Identify which cell holds the provided text, then report its (x, y) central coordinate. 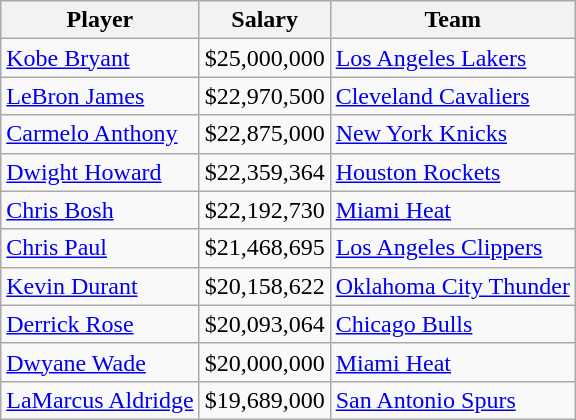
Houston Rockets (452, 172)
Dwight Howard (100, 172)
New York Knicks (452, 134)
$22,875,000 (264, 134)
Player (100, 20)
San Antonio Spurs (452, 400)
Los Angeles Lakers (452, 58)
Chicago Bulls (452, 324)
$19,689,000 (264, 400)
Los Angeles Clippers (452, 248)
Kevin Durant (100, 286)
$22,192,730 (264, 210)
Chris Paul (100, 248)
Oklahoma City Thunder (452, 286)
LeBron James (100, 96)
$21,468,695 (264, 248)
Cleveland Cavaliers (452, 96)
Salary (264, 20)
$20,158,622 (264, 286)
$22,359,364 (264, 172)
Team (452, 20)
Carmelo Anthony (100, 134)
LaMarcus Aldridge (100, 400)
$25,000,000 (264, 58)
Chris Bosh (100, 210)
$22,970,500 (264, 96)
$20,093,064 (264, 324)
Kobe Bryant (100, 58)
Derrick Rose (100, 324)
Dwyane Wade (100, 362)
$20,000,000 (264, 362)
